Locate the cell with the specified text and output its (x, y) center coordinate. 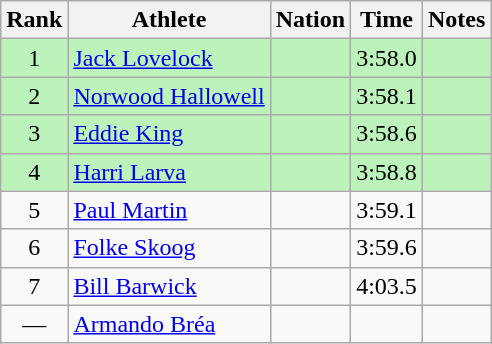
3:58.6 (387, 134)
Paul Martin (169, 210)
Jack Lovelock (169, 58)
2 (34, 96)
3:58.1 (387, 96)
3 (34, 134)
Armando Bréa (169, 324)
5 (34, 210)
Folke Skoog (169, 248)
7 (34, 286)
Rank (34, 20)
Time (387, 20)
Eddie King (169, 134)
4 (34, 172)
Bill Barwick (169, 286)
6 (34, 248)
Norwood Hallowell (169, 96)
3:59.6 (387, 248)
3:58.8 (387, 172)
Nation (310, 20)
— (34, 324)
1 (34, 58)
Athlete (169, 20)
Harri Larva (169, 172)
4:03.5 (387, 286)
3:58.0 (387, 58)
3:59.1 (387, 210)
Notes (456, 20)
